Locate the cell with the specified text and output its [x, y] center coordinate. 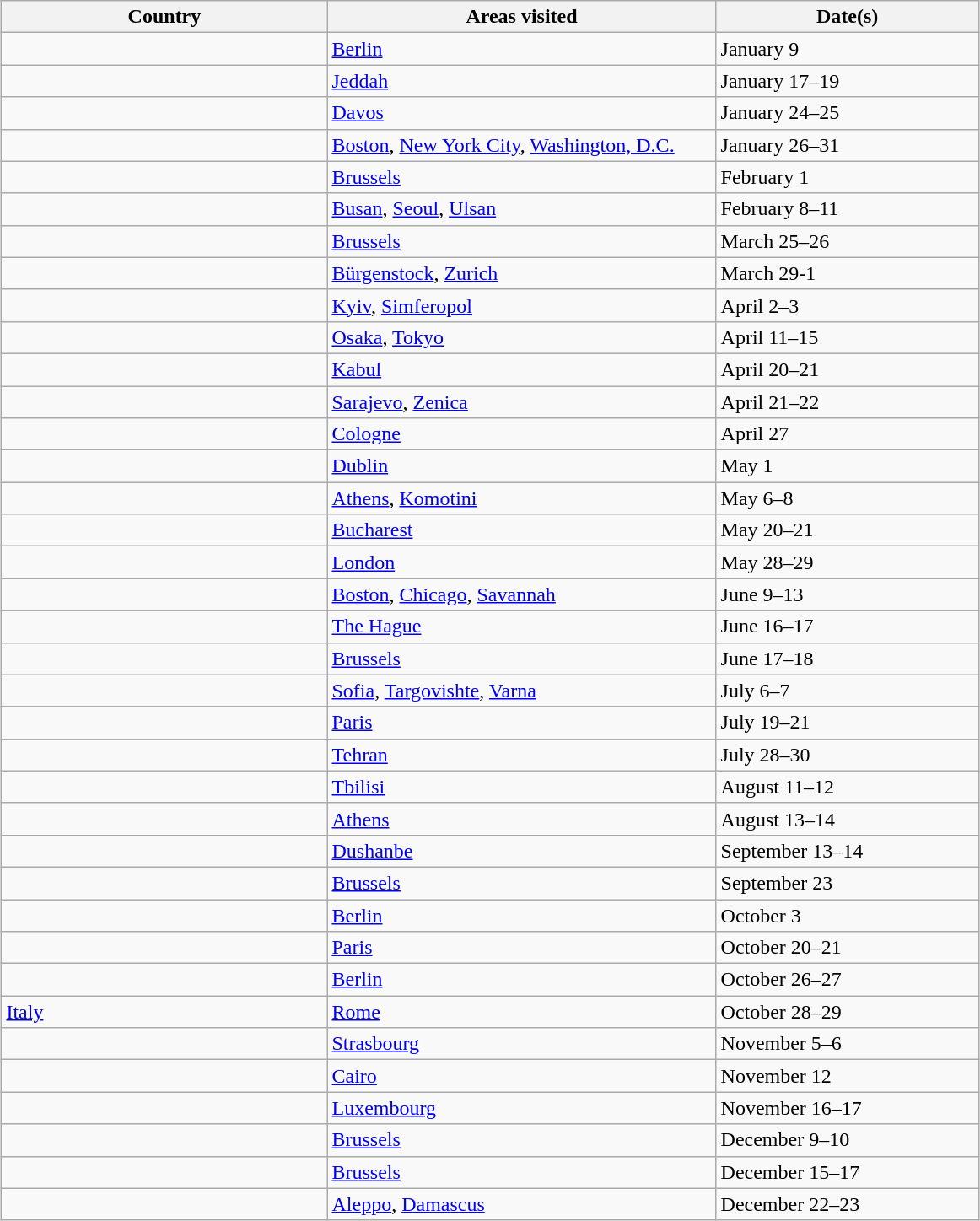
January 17–19 [847, 81]
December 15–17 [847, 1172]
Sofia, Targovishte, Varna [521, 691]
July 6–7 [847, 691]
Dublin [521, 466]
Rome [521, 1012]
January 24–25 [847, 113]
July 19–21 [847, 723]
Kabul [521, 369]
Date(s) [847, 17]
October 3 [847, 915]
September 23 [847, 883]
December 9–10 [847, 1140]
Luxembourg [521, 1108]
Boston, New York City, Washington, D.C. [521, 145]
Sarajevo, Zenica [521, 402]
The Hague [521, 627]
August 13–14 [847, 819]
April 20–21 [847, 369]
November 16–17 [847, 1108]
November 5–6 [847, 1044]
November 12 [847, 1076]
Kyiv, Simferopol [521, 305]
June 16–17 [847, 627]
Tbilisi [521, 787]
Tehran [521, 755]
May 28–29 [847, 562]
Jeddah [521, 81]
February 1 [847, 177]
January 26–31 [847, 145]
October 26–27 [847, 980]
Italy [164, 1012]
Aleppo, Damascus [521, 1204]
April 11–15 [847, 337]
Bürgenstock, Zurich [521, 273]
Athens [521, 819]
March 29-1 [847, 273]
Osaka, Tokyo [521, 337]
October 20–21 [847, 948]
May 1 [847, 466]
Country [164, 17]
January 9 [847, 49]
Boston, Chicago, Savannah [521, 594]
May 20–21 [847, 530]
Cologne [521, 434]
Bucharest [521, 530]
October 28–29 [847, 1012]
April 27 [847, 434]
Dushanbe [521, 851]
July 28–30 [847, 755]
Athens, Komotini [521, 498]
Cairo [521, 1076]
June 17–18 [847, 659]
April 2–3 [847, 305]
Busan, Seoul, Ulsan [521, 209]
London [521, 562]
March 25–26 [847, 241]
June 9–13 [847, 594]
August 11–12 [847, 787]
Davos [521, 113]
February 8–11 [847, 209]
Areas visited [521, 17]
Strasbourg [521, 1044]
April 21–22 [847, 402]
May 6–8 [847, 498]
September 13–14 [847, 851]
December 22–23 [847, 1204]
